Return the (X, Y) coordinate for the center point of the cell that contains the specified text.  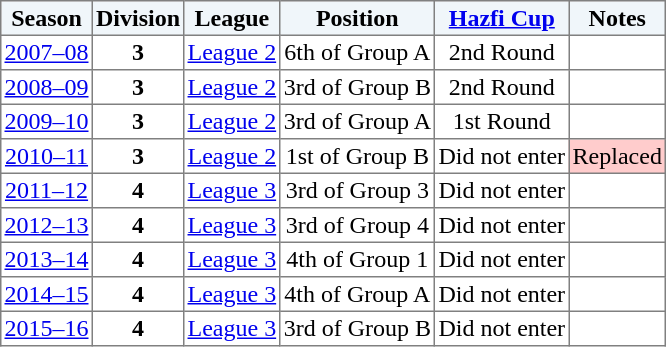
1st Round (502, 121)
2007–08 (47, 52)
Notes (618, 18)
3rd of Group 4 (358, 225)
Hazfi Cup (502, 18)
2012–13 (47, 225)
Season (47, 18)
6th of Group A (358, 52)
2009–10 (47, 121)
4th of Group A (358, 294)
1st of Group B (358, 156)
2011–12 (47, 190)
Division (138, 18)
2008–09 (47, 87)
2013–14 (47, 259)
Replaced (618, 156)
League (232, 18)
2014–15 (47, 294)
3rd of Group 3 (358, 190)
3rd of Group A (358, 121)
4th of Group 1 (358, 259)
2015–16 (47, 328)
Position (358, 18)
2010–11 (47, 156)
